Pinpoint the cell where the given text exists, returning its (x, y) midpoint coordinate. 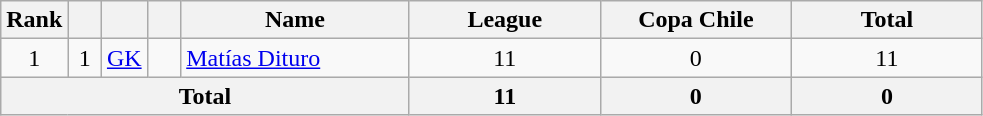
Name (296, 20)
Matías Dituro (296, 58)
Rank (34, 20)
GK (124, 58)
Copa Chile (696, 20)
League (504, 20)
